Pinpoint the cell where the given text exists, returning its (x, y) midpoint coordinate. 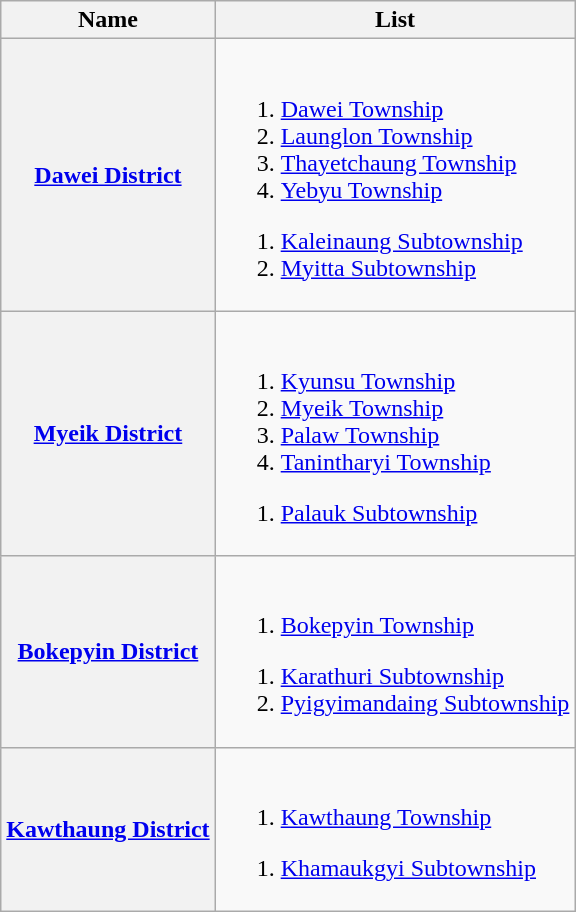
Dawei District (108, 175)
List (395, 20)
Name (108, 20)
Kawthaung District (108, 829)
Bokepyin TownshipKarathuri SubtownshipPyigyimandaing Subtownship (395, 652)
Kyunsu TownshipMyeik TownshipPalaw TownshipTanintharyi TownshipPalauk Subtownship (395, 434)
Bokepyin District (108, 652)
Dawei TownshipLaunglon TownshipThayetchaung TownshipYebyu TownshipKaleinaung SubtownshipMyitta Subtownship (395, 175)
Myeik District (108, 434)
Kawthaung TownshipKhamaukgyi Subtownship (395, 829)
